Find where the given text appears and provide that cell's center as [x, y] coordinate. 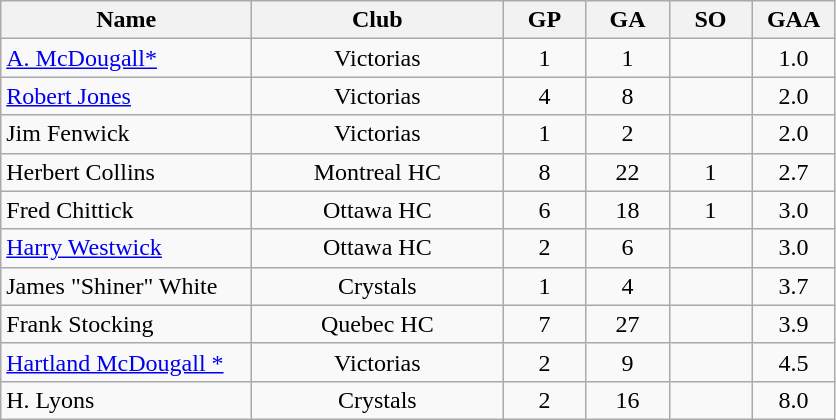
Herbert Collins [126, 172]
GAA [794, 20]
Montreal HC [378, 172]
3.7 [794, 286]
Frank Stocking [126, 324]
16 [628, 400]
4.5 [794, 362]
Hartland McDougall * [126, 362]
Name [126, 20]
Club [378, 20]
Jim Fenwick [126, 134]
James "Shiner" White [126, 286]
18 [628, 210]
2.7 [794, 172]
3.9 [794, 324]
7 [544, 324]
27 [628, 324]
A. McDougall* [126, 58]
H. Lyons [126, 400]
22 [628, 172]
SO [710, 20]
1.0 [794, 58]
GP [544, 20]
Robert Jones [126, 96]
8.0 [794, 400]
Fred Chittick [126, 210]
GA [628, 20]
Harry Westwick [126, 248]
Quebec HC [378, 324]
9 [628, 362]
